Return the (x, y) coordinate for the center point of the cell that contains the specified text.  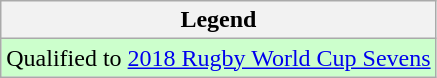
Qualified to 2018 Rugby World Cup Sevens (218, 58)
Legend (218, 20)
